Scan for the cell matching the given text and deliver its [x, y] coordinate at center. 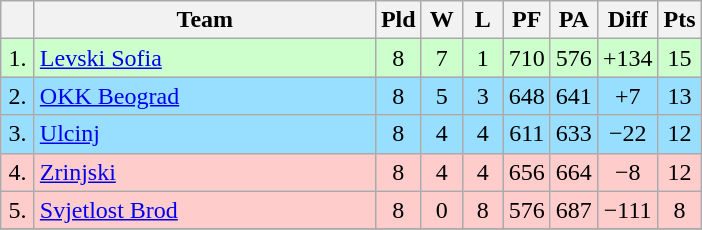
Pld [398, 20]
710 [526, 58]
3 [482, 96]
Pts [680, 20]
Team [204, 20]
−8 [628, 172]
3. [18, 134]
13 [680, 96]
664 [574, 172]
Zrinjski [204, 172]
648 [526, 96]
1 [482, 58]
656 [526, 172]
4. [18, 172]
PF [526, 20]
0 [442, 210]
Svjetlost Brod [204, 210]
L [482, 20]
2. [18, 96]
−111 [628, 210]
5 [442, 96]
641 [574, 96]
5. [18, 210]
PA [574, 20]
7 [442, 58]
Diff [628, 20]
+7 [628, 96]
W [442, 20]
611 [526, 134]
OKK Beograd [204, 96]
633 [574, 134]
Ulcinj [204, 134]
687 [574, 210]
Levski Sofia [204, 58]
1. [18, 58]
−22 [628, 134]
+134 [628, 58]
15 [680, 58]
